Find where the given text appears and provide that cell's center as (X, Y) coordinate. 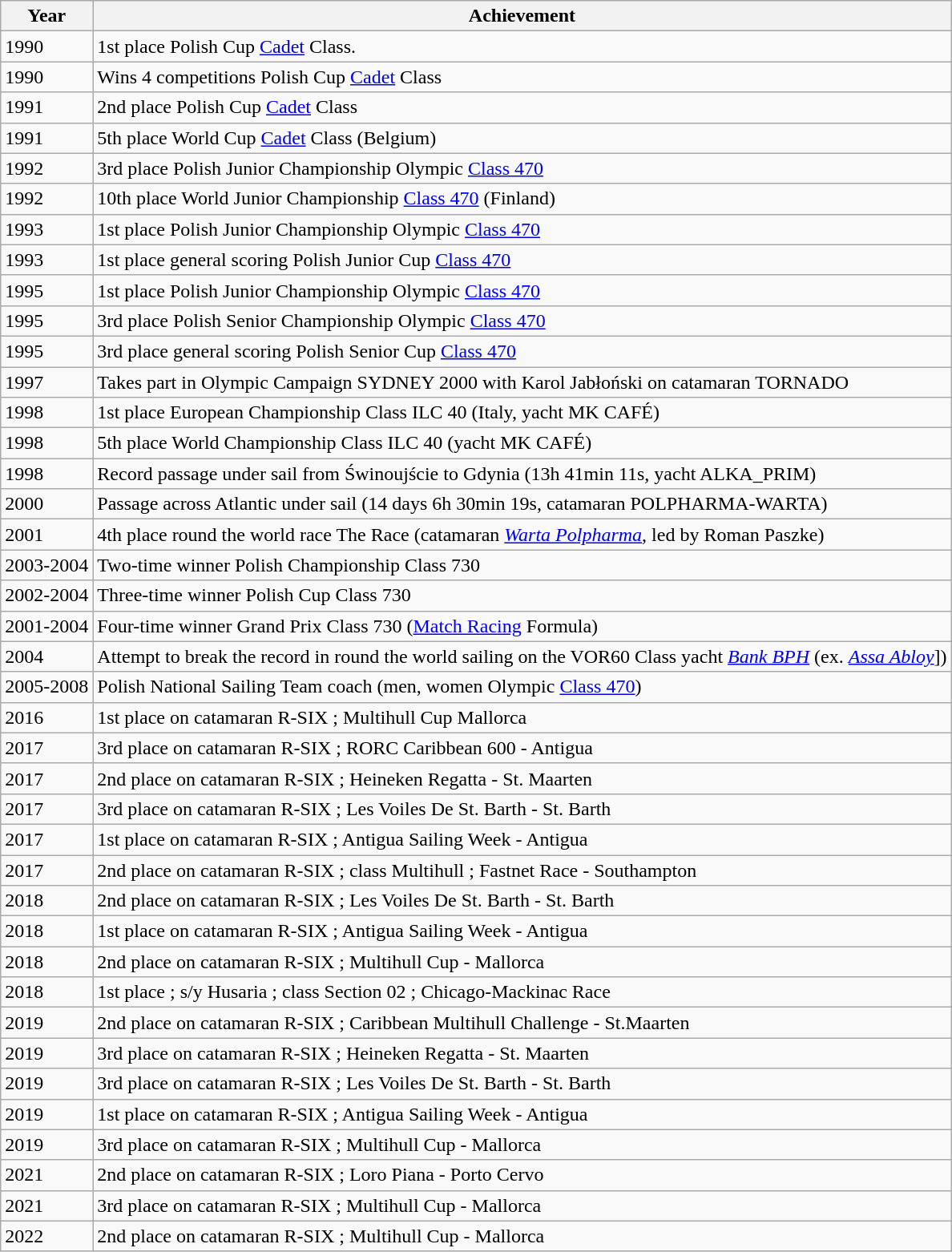
3rd place on catamaran R-SIX ; Heineken Regatta - St. Maarten (522, 1053)
Achievement (522, 16)
2004 (46, 656)
2nd place on catamaran R-SIX ; Les Voiles De St. Barth - St. Barth (522, 901)
Three-time winner Polish Cup Class 730 (522, 596)
5th place World Cup Cadet Class (Belgium) (522, 138)
3rd place Polish Junior Championship Olympic Class 470 (522, 168)
4th place round the world race The Race (catamaran Warta Polpharma, led by Roman Paszke) (522, 535)
Year (46, 16)
Takes part in Olympic Campaign SYDNEY 2000 with Karol Jabłoński on catamaran TORNADO (522, 382)
2022 (46, 1236)
1st place on catamaran R-SIX ; Multihull Cup Mallorca (522, 717)
5th place World Championship Class ILC 40 (yacht MK CAFÉ) (522, 443)
1st place Polish Cup Cadet Class. (522, 46)
Two-time winner Polish Championship Class 730 (522, 565)
2nd place Polish Cup Cadet Class (522, 107)
3rd place Polish Senior Championship Olympic Class 470 (522, 321)
2nd place on catamaran R-SIX ; Heineken Regatta - St. Maarten (522, 778)
Polish National Sailing Team coach (men, women Olympic Class 470) (522, 687)
Attempt to break the record in round the world sailing on the VOR60 Class yacht Bank BPH (ex. Assa Abloy]) (522, 656)
2001 (46, 535)
2001-2004 (46, 626)
1st place European Championship Class ILC 40 (Italy, yacht MK CAFÉ) (522, 413)
2003-2004 (46, 565)
2002-2004 (46, 596)
Wins 4 competitions Polish Cup Cadet Class (522, 77)
1st place general scoring Polish Junior Cup Class 470 (522, 260)
1997 (46, 382)
2nd place on catamaran R-SIX ; Loro Piana - Porto Cervo (522, 1175)
2005-2008 (46, 687)
Four-time winner Grand Prix Class 730 (Match Racing Formula) (522, 626)
2016 (46, 717)
Passage across Atlantic under sail (14 days 6h 30min 19s, catamaran POLPHARMA-WARTA) (522, 504)
2nd place on catamaran R-SIX ; Caribbean Multihull Challenge - St.Maarten (522, 1023)
10th place World Junior Championship Class 470 (Finland) (522, 199)
3rd place general scoring Polish Senior Cup Class 470 (522, 351)
1st place ; s/y Husaria ; class Section 02 ; Chicago-Mackinac Race (522, 992)
2nd place on catamaran R-SIX ; class Multihull ; Fastnet Race - Southampton (522, 870)
Record passage under sail from Świnoujście to Gdynia (13h 41min 11s, yacht ALKA_PRIM) (522, 474)
3rd place on catamaran R-SIX ; RORC Caribbean 600 - Antigua (522, 748)
2000 (46, 504)
